Locate the cell with the specified text and output its [X, Y] center coordinate. 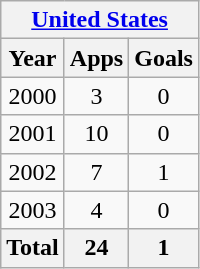
7 [96, 172]
United States [100, 20]
Apps [96, 58]
3 [96, 96]
24 [96, 248]
2000 [33, 96]
2002 [33, 172]
Year [33, 58]
Goals [164, 58]
2003 [33, 210]
2001 [33, 134]
10 [96, 134]
4 [96, 210]
Total [33, 248]
